Output the (x, y) coordinate of the center of the cell containing the given text.  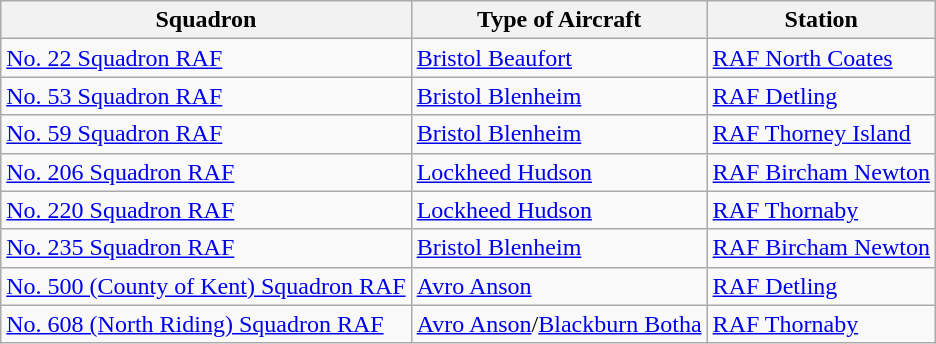
No. 53 Squadron RAF (206, 96)
No. 235 Squadron RAF (206, 248)
No. 608 (North Riding) Squadron RAF (206, 324)
Squadron (206, 20)
No. 206 Squadron RAF (206, 172)
Station (821, 20)
RAF Thorney Island (821, 134)
No. 500 (County of Kent) Squadron RAF (206, 286)
Bristol Beaufort (559, 58)
No. 22 Squadron RAF (206, 58)
Avro Anson/Blackburn Botha (559, 324)
No. 220 Squadron RAF (206, 210)
RAF North Coates (821, 58)
Avro Anson (559, 286)
Type of Aircraft (559, 20)
No. 59 Squadron RAF (206, 134)
